Search for the cell housing the specified text and yield its [x, y] center coordinate. 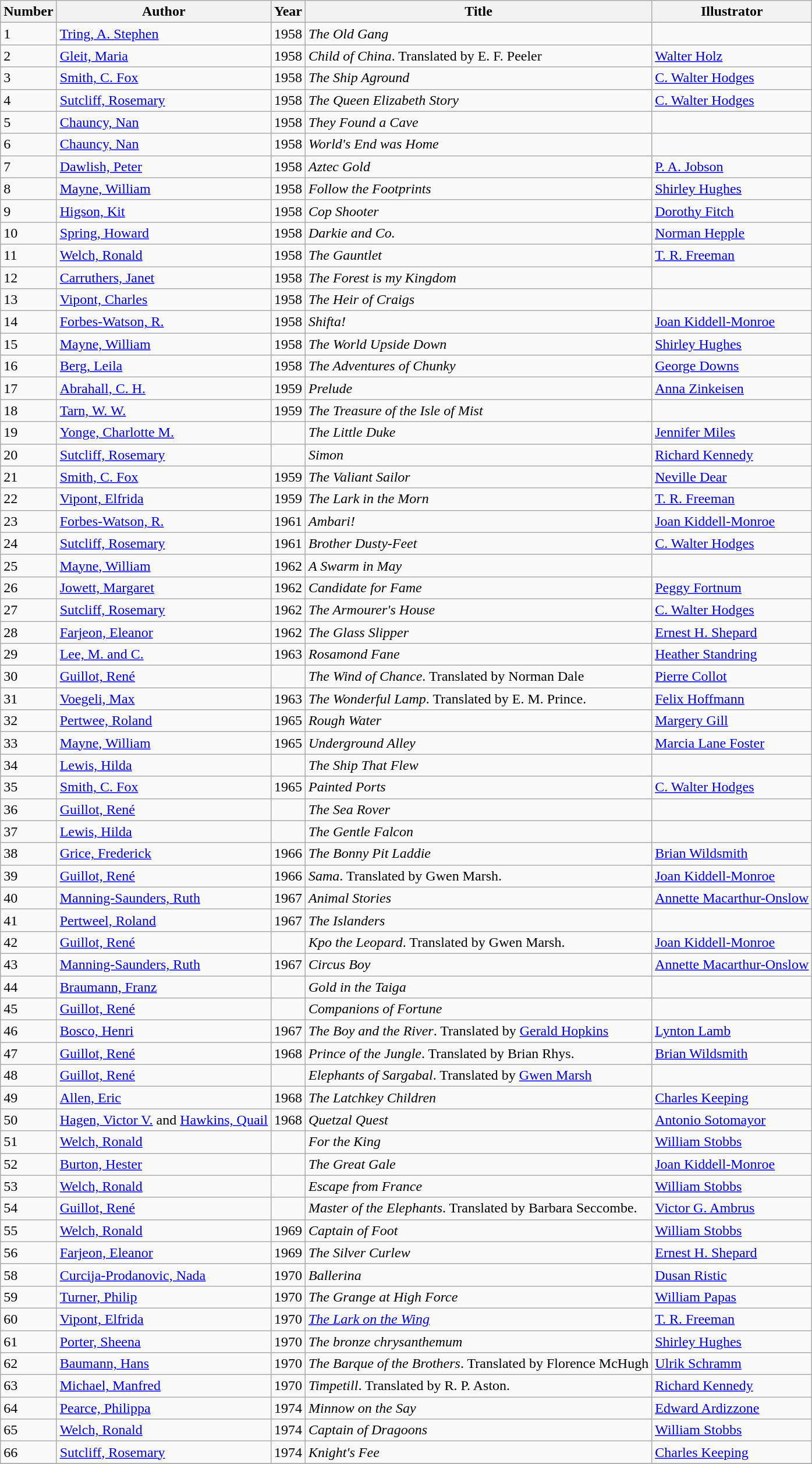
Neville Dear [732, 477]
3 [29, 78]
27 [29, 610]
Elephants of Sargabal. Translated by Gwen Marsh [478, 1076]
Rosamond Fane [478, 655]
William Papas [732, 1297]
Victor G. Ambrus [732, 1208]
50 [29, 1120]
Companions of Fortune [478, 1009]
46 [29, 1031]
2 [29, 56]
World's End was Home [478, 144]
23 [29, 521]
The Lark on the Wing [478, 1319]
A Swarm in May [478, 565]
The Valiant Sailor [478, 477]
Child of China. Translated by E. F. Peeler [478, 56]
7 [29, 167]
Bosco, Henri [164, 1031]
31 [29, 699]
Marcia Lane Foster [732, 743]
47 [29, 1053]
58 [29, 1275]
The Glass Slipper [478, 632]
Ulrik Schramm [732, 1364]
Voegeli, Max [164, 699]
35 [29, 787]
Animal Stories [478, 898]
The Latchkey Children [478, 1098]
Dorothy Fitch [732, 211]
Author [164, 12]
Lynton Lamb [732, 1031]
Braumann, Franz [164, 987]
The Armourer's House [478, 610]
Heather Standring [732, 655]
11 [29, 255]
55 [29, 1230]
38 [29, 854]
54 [29, 1208]
48 [29, 1076]
The Boy and the River. Translated by Gerald Hopkins [478, 1031]
62 [29, 1364]
The Sea Rover [478, 809]
1 [29, 34]
Gold in the Taiga [478, 987]
34 [29, 765]
Shifta! [478, 322]
63 [29, 1386]
26 [29, 588]
Dawlish, Peter [164, 167]
George Downs [732, 366]
They Found a Cave [478, 122]
Curcija-Prodanovic, Nada [164, 1275]
The Bonny Pit Laddie [478, 854]
Title [478, 12]
Felix Hoffmann [732, 699]
The Silver Curlew [478, 1253]
51 [29, 1142]
The Islanders [478, 920]
Darkie and Co. [478, 233]
17 [29, 388]
36 [29, 809]
16 [29, 366]
4 [29, 100]
Baumann, Hans [164, 1364]
29 [29, 655]
Painted Ports [478, 787]
53 [29, 1186]
Aztec Gold [478, 167]
The Barque of the Brothers. Translated by Florence McHugh [478, 1364]
Vipont, Charles [164, 300]
12 [29, 278]
The Adventures of Chunky [478, 366]
The Queen Elizabeth Story [478, 100]
Higson, Kit [164, 211]
Burton, Hester [164, 1164]
49 [29, 1098]
Spring, Howard [164, 233]
Gleit, Maria [164, 56]
Jowett, Margaret [164, 588]
For the King [478, 1142]
The World Upside Down [478, 344]
42 [29, 942]
Dusan Ristic [732, 1275]
60 [29, 1319]
Cop Shooter [478, 211]
Carruthers, Janet [164, 278]
Tring, A. Stephen [164, 34]
Simon [478, 455]
15 [29, 344]
9 [29, 211]
The Treasure of the Isle of Mist [478, 411]
32 [29, 721]
The Gauntlet [478, 255]
Year [288, 12]
Edward Ardizzone [732, 1408]
Pierre Collot [732, 677]
25 [29, 565]
20 [29, 455]
66 [29, 1452]
Number [29, 12]
Timpetill. Translated by R. P. Aston. [478, 1386]
65 [29, 1430]
Quetzal Quest [478, 1120]
22 [29, 499]
Master of the Elephants. Translated by Barbara Seccombe. [478, 1208]
The Wonderful Lamp. Translated by E. M. Prince. [478, 699]
Ambari! [478, 521]
Sama. Translated by Gwen Marsh. [478, 876]
Ballerina [478, 1275]
The Gentle Falcon [478, 832]
56 [29, 1253]
Captain of Dragoons [478, 1430]
Margery Gill [732, 721]
Abrahall, C. H. [164, 388]
61 [29, 1341]
39 [29, 876]
59 [29, 1297]
18 [29, 411]
Pertwee, Roland [164, 721]
Pertweel, Roland [164, 920]
Captain of Foot [478, 1230]
6 [29, 144]
The Ship Aground [478, 78]
30 [29, 677]
41 [29, 920]
Follow the Footprints [478, 189]
Escape from France [478, 1186]
Grice, Frederick [164, 854]
Walter Holz [732, 56]
Lee, M. and C. [164, 655]
The Wind of Chance. Translated by Norman Dale [478, 677]
45 [29, 1009]
8 [29, 189]
Norman Hepple [732, 233]
Allen, Eric [164, 1098]
5 [29, 122]
Circus Boy [478, 964]
Prelude [478, 388]
Minnow on the Say [478, 1408]
The Grange at High Force [478, 1297]
The Heir of Craigs [478, 300]
The Old Gang [478, 34]
Porter, Sheena [164, 1341]
The Lark in the Morn [478, 499]
13 [29, 300]
Illustrator [732, 12]
64 [29, 1408]
52 [29, 1164]
The bronze chrysanthemum [478, 1341]
Jennifer Miles [732, 433]
21 [29, 477]
P. A. Jobson [732, 167]
Kpo the Leopard. Translated by Gwen Marsh. [478, 942]
Hagen, Victor V. and Hawkins, Quail [164, 1120]
The Great Gale [478, 1164]
Knight's Fee [478, 1452]
28 [29, 632]
Peggy Fortnum [732, 588]
Brother Dusty-Feet [478, 543]
The Forest is my Kingdom [478, 278]
Prince of the Jungle. Translated by Brian Rhys. [478, 1053]
33 [29, 743]
The Little Duke [478, 433]
Tarn, W. W. [164, 411]
Turner, Philip [164, 1297]
Rough Water [478, 721]
Candidate for Fame [478, 588]
Pearce, Philippa [164, 1408]
The Ship That Flew [478, 765]
Anna Zinkeisen [732, 388]
Antonio Sotomayor [732, 1120]
24 [29, 543]
Underground Alley [478, 743]
44 [29, 987]
10 [29, 233]
43 [29, 964]
Michael, Manfred [164, 1386]
40 [29, 898]
14 [29, 322]
19 [29, 433]
37 [29, 832]
Yonge, Charlotte M. [164, 433]
Berg, Leila [164, 366]
